Locate the cell with the specified text and output its (x, y) center coordinate. 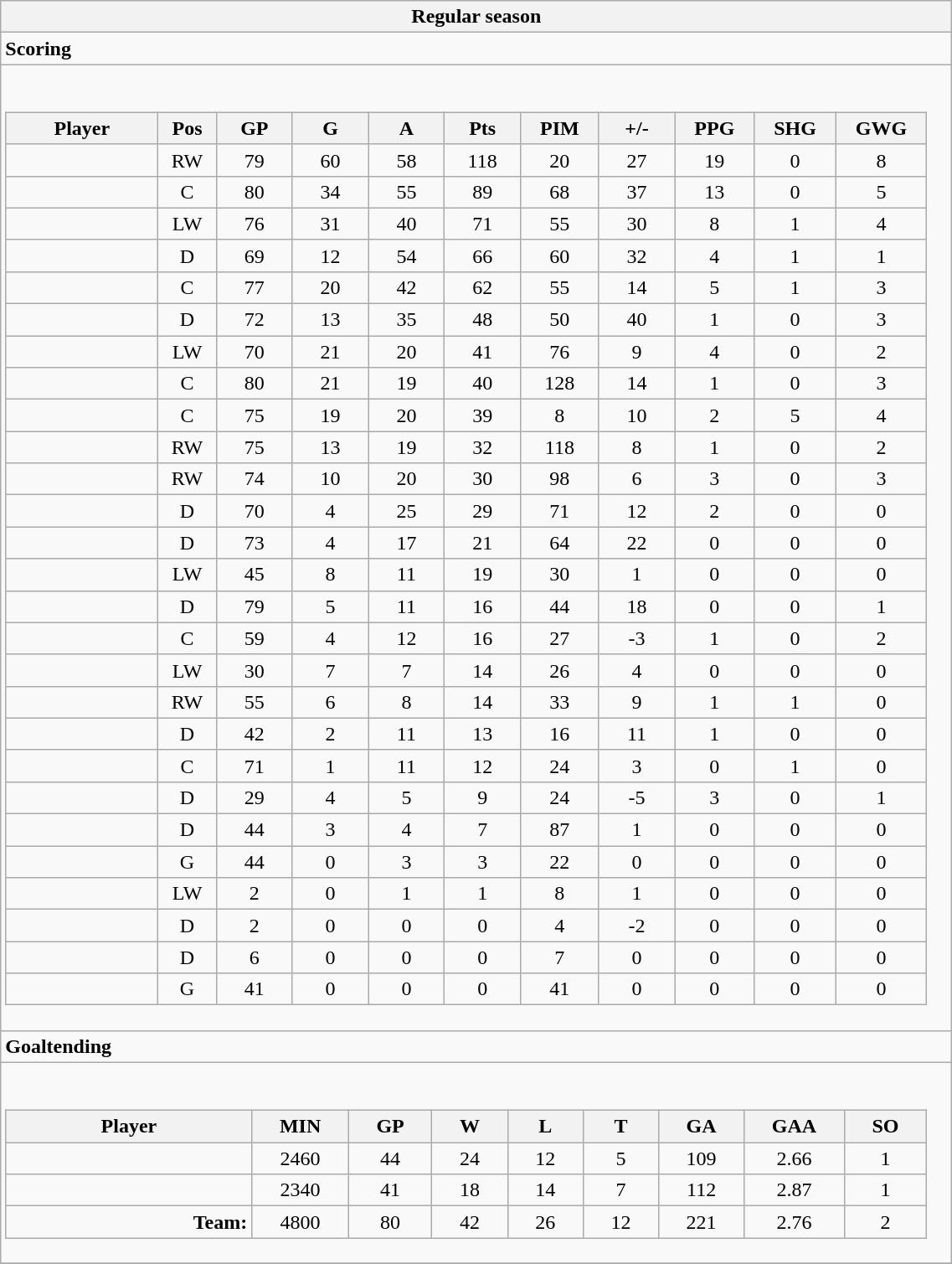
37 (636, 192)
Pos (188, 128)
Goaltending (476, 1046)
34 (330, 192)
69 (255, 255)
17 (407, 543)
2.66 (795, 1158)
31 (330, 224)
112 (702, 1190)
50 (560, 320)
109 (702, 1158)
Team: (129, 1222)
77 (255, 287)
35 (407, 320)
59 (255, 638)
98 (560, 479)
4800 (301, 1222)
73 (255, 543)
2460 (301, 1158)
T (620, 1127)
54 (407, 255)
48 (482, 320)
Pts (482, 128)
GA (702, 1127)
221 (702, 1222)
-3 (636, 638)
PIM (560, 128)
62 (482, 287)
SO (885, 1127)
GWG (881, 128)
MIN (301, 1127)
+/- (636, 128)
-5 (636, 797)
33 (560, 702)
72 (255, 320)
-2 (636, 926)
64 (560, 543)
A (407, 128)
89 (482, 192)
2340 (301, 1190)
Player MIN GP W L T GA GAA SO 2460 44 24 12 5 109 2.66 1 2340 41 18 14 7 112 2.87 1 Team: 4800 80 42 26 12 221 2.76 2 (476, 1163)
L (545, 1127)
74 (255, 479)
45 (255, 575)
87 (560, 830)
68 (560, 192)
25 (407, 511)
Scoring (476, 49)
W (470, 1127)
128 (560, 384)
66 (482, 255)
2.76 (795, 1222)
GAA (795, 1127)
SHG (795, 128)
PPG (715, 128)
Regular season (476, 17)
58 (407, 160)
2.87 (795, 1190)
39 (482, 415)
